Identify which cell holds the provided text, then report its (x, y) central coordinate. 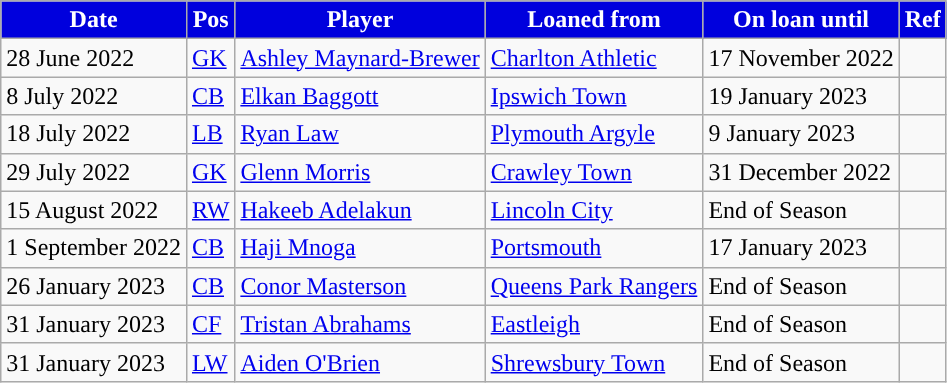
29 July 2022 (94, 172)
28 June 2022 (94, 58)
Player (360, 20)
Ashley Maynard-Brewer (360, 58)
Ipswich Town (594, 96)
8 July 2022 (94, 96)
Shrewsbury Town (594, 362)
Hakeeb Adelakun (360, 210)
On loan until (801, 20)
Ryan Law (360, 134)
18 July 2022 (94, 134)
Tristan Abrahams (360, 324)
Queens Park Rangers (594, 286)
Eastleigh (594, 324)
Conor Masterson (360, 286)
15 August 2022 (94, 210)
Portsmouth (594, 248)
Loaned from (594, 20)
1 September 2022 (94, 248)
Plymouth Argyle (594, 134)
Glenn Morris (360, 172)
9 January 2023 (801, 134)
CF (210, 324)
Date (94, 20)
Ref (922, 20)
Elkan Baggott (360, 96)
RW (210, 210)
17 January 2023 (801, 248)
17 November 2022 (801, 58)
Aiden O'Brien (360, 362)
Lincoln City (594, 210)
Charlton Athletic (594, 58)
31 December 2022 (801, 172)
LB (210, 134)
26 January 2023 (94, 286)
Haji Mnoga (360, 248)
Crawley Town (594, 172)
19 January 2023 (801, 96)
LW (210, 362)
Pos (210, 20)
